Scan for the cell matching the given text and deliver its [x, y] coordinate at center. 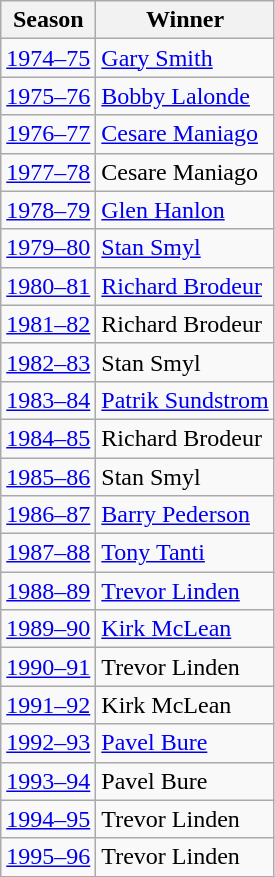
1980–81 [48, 286]
1974–75 [48, 58]
1978–79 [48, 210]
1986–87 [48, 515]
Season [48, 20]
1988–89 [48, 591]
Bobby Lalonde [185, 96]
1979–80 [48, 248]
1976–77 [48, 134]
1991–92 [48, 705]
1987–88 [48, 553]
Barry Pederson [185, 515]
Gary Smith [185, 58]
Patrik Sundstrom [185, 400]
1989–90 [48, 629]
1984–85 [48, 438]
1990–91 [48, 667]
1982–83 [48, 362]
1985–86 [48, 477]
1992–93 [48, 743]
1975–76 [48, 96]
Tony Tanti [185, 553]
1983–84 [48, 400]
Winner [185, 20]
1977–78 [48, 172]
1981–82 [48, 324]
Glen Hanlon [185, 210]
1995–96 [48, 857]
1994–95 [48, 819]
1993–94 [48, 781]
